Provide the [X, Y] coordinate of the cell's center where the given text is located.  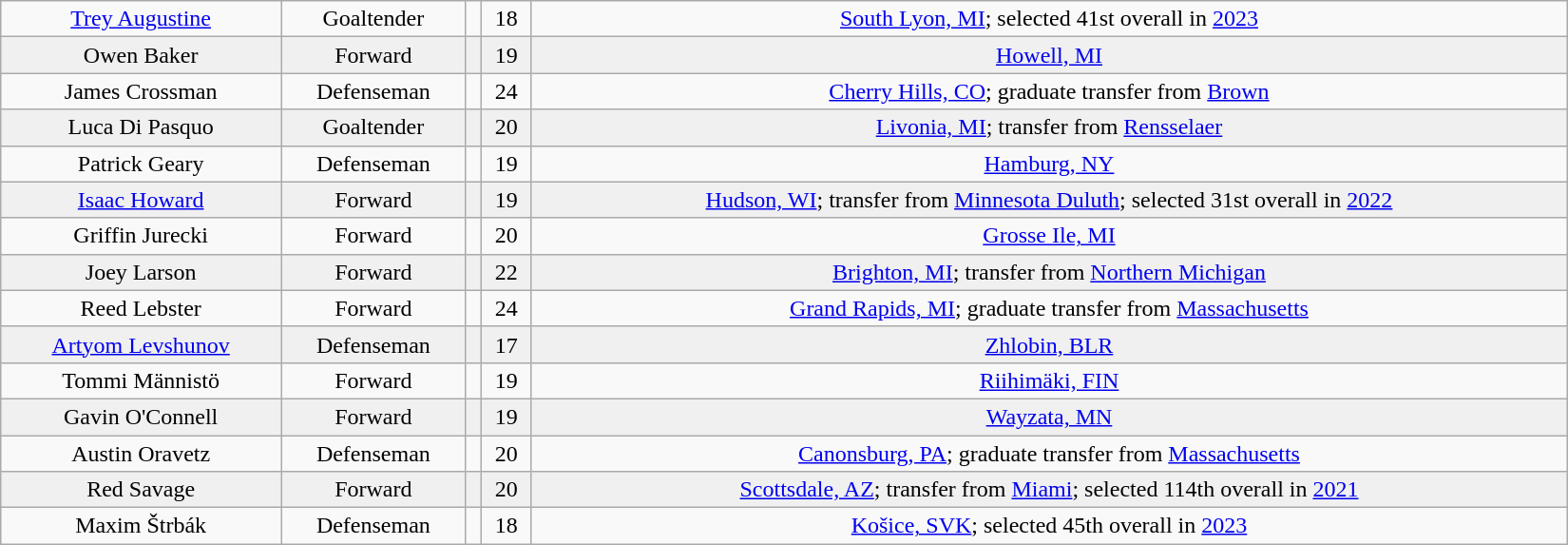
Artyom Levshunov [141, 344]
Reed Lebster [141, 308]
Wayzata, MN [1049, 417]
Zhlobin, BLR [1049, 344]
Joey Larson [141, 272]
Gavin O'Connell [141, 417]
James Crossman [141, 91]
17 [507, 344]
Isaac Howard [141, 200]
Grosse Ile, MI [1049, 236]
Maxim Štrbák [141, 526]
Griffin Jurecki [141, 236]
Grand Rapids, MI; graduate transfer from Massachusetts [1049, 308]
Luca Di Pasquo [141, 127]
Cherry Hills, CO; graduate transfer from Brown [1049, 91]
Košice, SVK; selected 45th overall in 2023 [1049, 526]
Trey Augustine [141, 19]
Hamburg, NY [1049, 164]
Red Savage [141, 490]
South Lyon, MI; selected 41st overall in 2023 [1049, 19]
Patrick Geary [141, 164]
Austin Oravetz [141, 454]
Scottsdale, AZ; transfer from Miami; selected 114th overall in 2021 [1049, 490]
Owen Baker [141, 55]
Hudson, WI; transfer from Minnesota Duluth; selected 31st overall in 2022 [1049, 200]
Canonsburg, PA; graduate transfer from Massachusetts [1049, 454]
Livonia, MI; transfer from Rensselaer [1049, 127]
Tommi Männistö [141, 380]
Brighton, MI; transfer from Northern Michigan [1049, 272]
22 [507, 272]
Riihimäki, FIN [1049, 380]
Howell, MI [1049, 55]
